Find where the given text appears and provide that cell's center as [X, Y] coordinate. 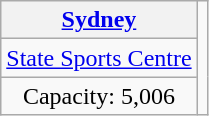
Capacity: 5,006 [99, 96]
Sydney [99, 20]
State Sports Centre [99, 58]
